Capture the cell that displays the provided text and extract its (x, y) central coordinate. 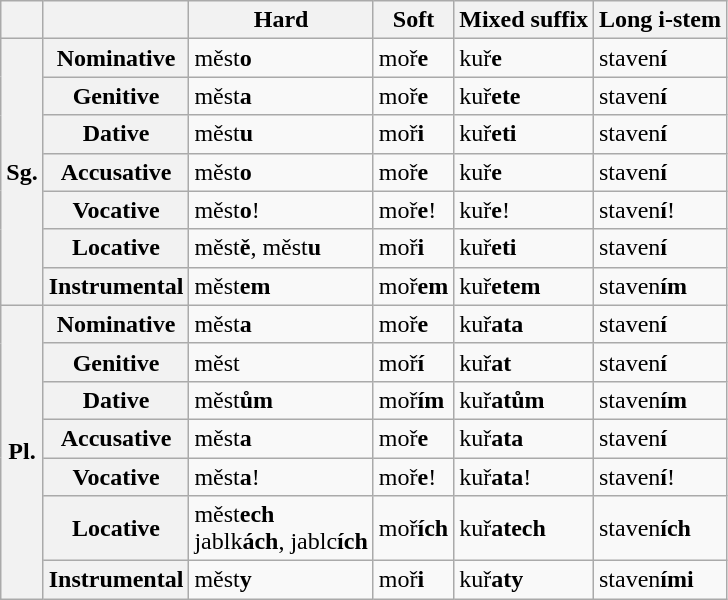
staveními (660, 580)
městem (281, 286)
městy (281, 580)
kuře! (524, 210)
městě, městu (281, 248)
mořem (413, 286)
mořím (413, 400)
měst (281, 362)
kuřetem (524, 286)
městu (281, 134)
Mixed suffix (524, 20)
město! (281, 210)
kuřatech (524, 528)
kuřaty (524, 580)
městům (281, 400)
města! (281, 477)
Hard (281, 20)
Sg. (22, 172)
kuřat (524, 362)
Pl. (22, 452)
moří (413, 362)
Long i-stem (660, 20)
kuřata! (524, 477)
kuřete (524, 96)
Soft (413, 20)
mořích (413, 528)
městechjablkách, jablcích (281, 528)
kuřatům (524, 400)
staveních (660, 528)
